Determine the (x, y) coordinate at the center of the cell enclosing the given text.  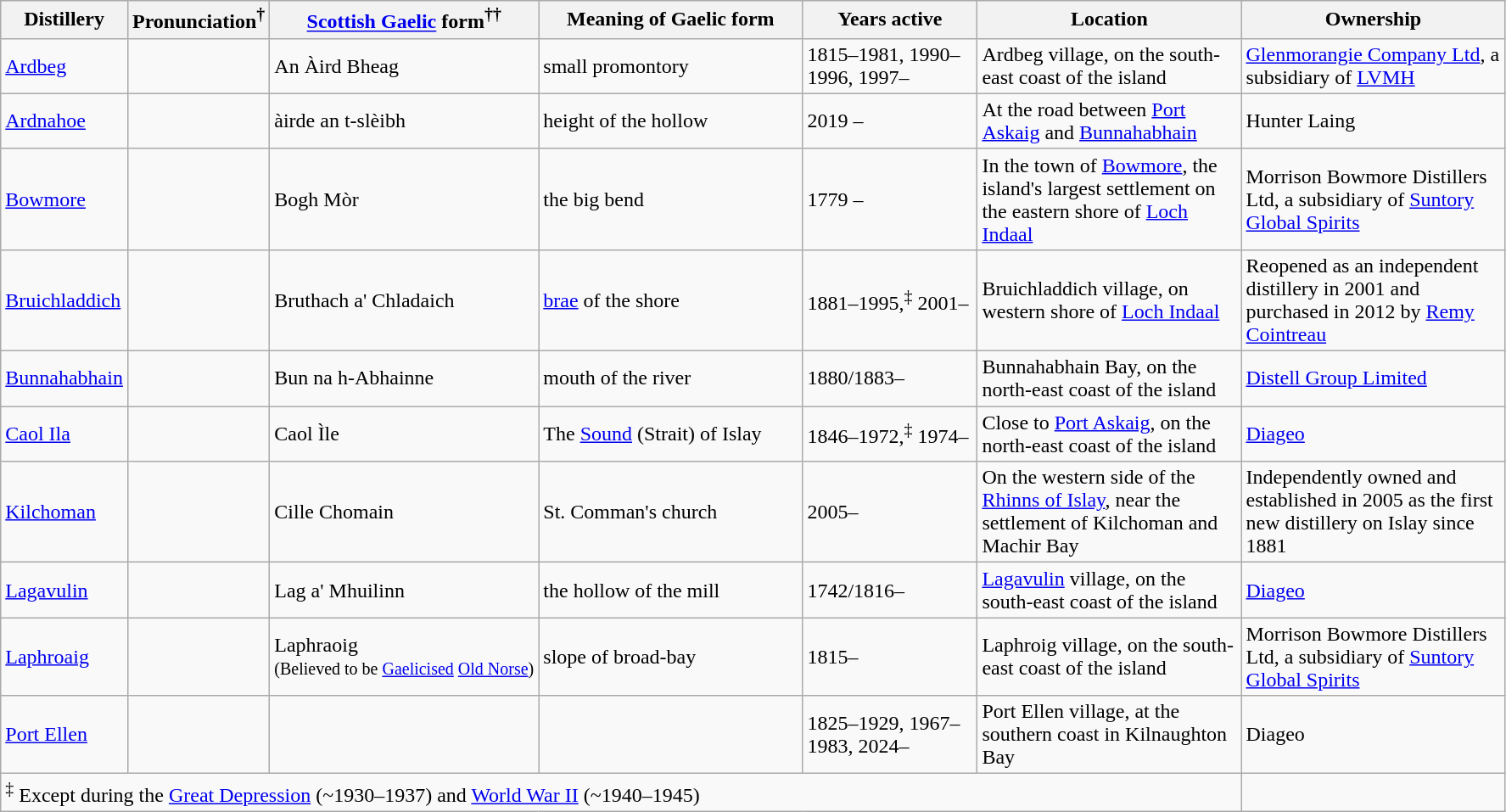
mouth of the river (670, 378)
1779 – (890, 199)
Bruichladdich village, on western shore of Loch Indaal (1110, 300)
Ownership (1373, 20)
Laphroig village, on the south-east coast of the island (1110, 657)
the big bend (670, 199)
small promontory (670, 66)
Caol Ìle (404, 434)
àirde an t-slèibh (404, 120)
Location (1110, 20)
Years active (890, 20)
At the road between Port Askaig and Bunnahabhain (1110, 120)
Lagavulin village, on the south-east coast of the island (1110, 591)
Caol Ila (64, 434)
Bunnahabhain (64, 378)
Meaning of Gaelic form (670, 20)
Bun na h-Abhainne (404, 378)
Laphraoig(Believed to be Gaelicised Old Norse) (404, 657)
Hunter Laing (1373, 120)
Bowmore (64, 199)
Ardbeg village, on the south-east coast of the island (1110, 66)
2019 – (890, 120)
Bunnahabhain Bay, on the north-east coast of the island (1110, 378)
1815–1981, 1990–1996, 1997– (890, 66)
height of the hollow (670, 120)
Scottish Gaelic form†† (404, 20)
Bogh Mòr (404, 199)
1742/1816– (890, 591)
The Sound (Strait) of Islay (670, 434)
Lag a' Mhuilinn (404, 591)
‡ Except during the Great Depression (~1930–1937) and World War II (~1940–1945) (621, 792)
An Àird Bheag (404, 66)
Bruichladdich (64, 300)
1846–1972,‡ 1974– (890, 434)
St. Comman's church (670, 512)
1825–1929, 1967–1983, 2024– (890, 735)
Port Ellen village, at the southern coast in Kilnaughton Bay (1110, 735)
1815– (890, 657)
Cille Chomain (404, 512)
Bruthach a' Chladaich (404, 300)
brae of the shore (670, 300)
Ardbeg (64, 66)
Close to Port Askaig, on the north-east coast of the island (1110, 434)
Pronunciation† (199, 20)
On the western side of the Rhinns of Islay, near the settlement of Kilchoman and Machir Bay (1110, 512)
1880/1883– (890, 378)
2005– (890, 512)
Lagavulin (64, 591)
the hollow of the mill (670, 591)
Reopened as an independent distillery in 2001 and purchased in 2012 by Remy Cointreau (1373, 300)
Distell Group Limited (1373, 378)
1881–1995,‡ 2001– (890, 300)
Ardnahoe (64, 120)
Distillery (64, 20)
Kilchoman (64, 512)
slope of broad-bay (670, 657)
Independently owned and established in 2005 as the first new distillery on Islay since 1881 (1373, 512)
Glenmorangie Company Ltd, a subsidiary of LVMH (1373, 66)
Laphroaig (64, 657)
In the town of Bowmore, the island's largest settlement on the eastern shore of Loch Indaal (1110, 199)
Port Ellen (64, 735)
